Extract the (X, Y) coordinate from the center of the cell holding the provided text.  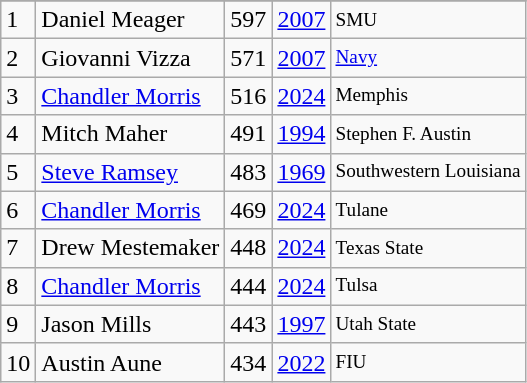
8 (18, 286)
Texas State (428, 248)
Stephen F. Austin (428, 134)
Jason Mills (130, 324)
Tulsa (428, 286)
Navy (428, 58)
5 (18, 172)
Memphis (428, 96)
1997 (302, 324)
Daniel Meager (130, 20)
Tulane (428, 210)
9 (18, 324)
1994 (302, 134)
4 (18, 134)
3 (18, 96)
1969 (302, 172)
SMU (428, 20)
Drew Mestemaker (130, 248)
7 (18, 248)
444 (248, 286)
443 (248, 324)
571 (248, 58)
1 (18, 20)
Austin Aune (130, 362)
FIU (428, 362)
597 (248, 20)
448 (248, 248)
469 (248, 210)
Utah State (428, 324)
2 (18, 58)
Steve Ramsey (130, 172)
6 (18, 210)
491 (248, 134)
Southwestern Louisiana (428, 172)
Giovanni Vizza (130, 58)
483 (248, 172)
Mitch Maher (130, 134)
10 (18, 362)
516 (248, 96)
434 (248, 362)
2022 (302, 362)
